For the text-containing cell, return its midpoint in [x, y] coordinate format. 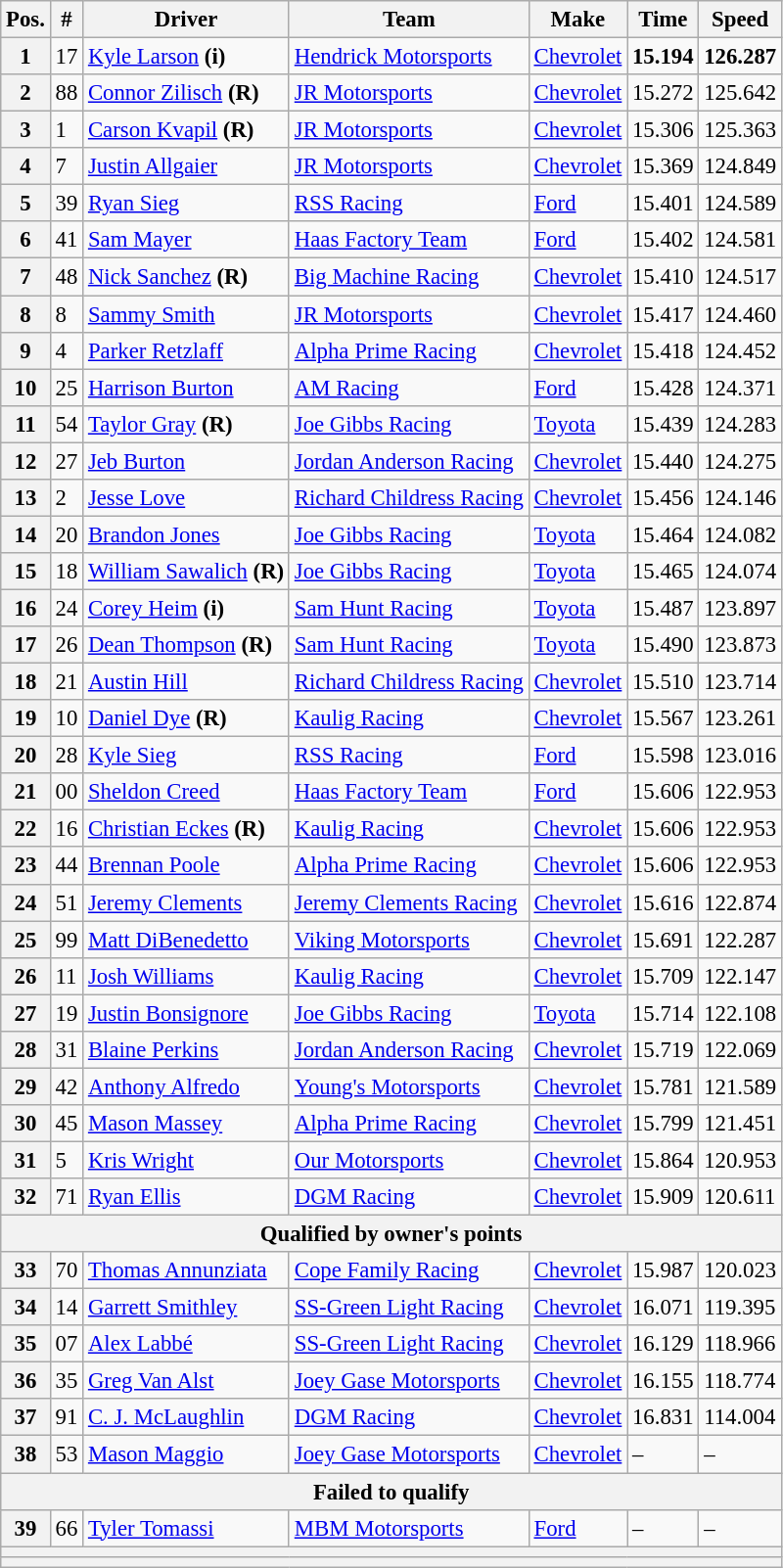
23 [25, 866]
118.966 [740, 1344]
99 [67, 940]
122.069 [740, 1050]
124.589 [740, 204]
15.709 [664, 976]
16.129 [664, 1344]
Young's Motorsports [409, 1086]
15.464 [664, 534]
15.567 [664, 718]
15.719 [664, 1050]
Sam Mayer [186, 240]
125.642 [740, 93]
33 [25, 1270]
15.864 [664, 1160]
120.611 [740, 1197]
Brennan Poole [186, 866]
15.598 [664, 756]
29 [25, 1086]
15.428 [664, 388]
MBM Motorsports [409, 1528]
118.774 [740, 1381]
15.272 [664, 93]
122.874 [740, 902]
3 [25, 130]
Blaine Perkins [186, 1050]
15.369 [664, 166]
Our Motorsports [409, 1160]
AM Racing [409, 388]
15.418 [664, 350]
124.452 [740, 350]
15.306 [664, 130]
15.490 [664, 645]
Mason Maggio [186, 1454]
9 [25, 350]
Taylor Gray (R) [186, 424]
15.402 [664, 240]
Sammy Smith [186, 314]
16.155 [664, 1381]
Hendrick Motorsports [409, 57]
124.082 [740, 534]
120.953 [740, 1160]
41 [67, 240]
Carson Kvapil (R) [186, 130]
Dean Thompson (R) [186, 645]
Viking Motorsports [409, 940]
66 [67, 1528]
Christian Eckes (R) [186, 829]
Harrison Burton [186, 388]
15.781 [664, 1086]
123.714 [740, 682]
Failed to qualify [391, 1492]
15.440 [664, 461]
Qualified by owner's points [391, 1234]
Team [409, 20]
121.451 [740, 1124]
15.987 [664, 1270]
15.439 [664, 424]
123.261 [740, 718]
15.510 [664, 682]
Speed [740, 20]
Anthony Alfredo [186, 1086]
38 [25, 1454]
15.714 [664, 1013]
124.275 [740, 461]
Connor Zilisch (R) [186, 93]
122.147 [740, 976]
37 [25, 1418]
Big Machine Racing [409, 277]
124.146 [740, 498]
124.581 [740, 240]
Jesse Love [186, 498]
88 [67, 93]
48 [67, 277]
15.691 [664, 940]
122.287 [740, 940]
15.194 [664, 57]
34 [25, 1308]
Jeremy Clements Racing [409, 902]
15.401 [664, 204]
Brandon Jones [186, 534]
Thomas Annunziata [186, 1270]
124.074 [740, 572]
123.016 [740, 756]
15.410 [664, 277]
123.897 [740, 608]
124.517 [740, 277]
42 [67, 1086]
Ryan Ellis [186, 1197]
91 [67, 1418]
124.371 [740, 388]
Austin Hill [186, 682]
15 [25, 572]
15.616 [664, 902]
Josh Williams [186, 976]
121.589 [740, 1086]
William Sawalich (R) [186, 572]
53 [67, 1454]
22 [25, 829]
Kyle Larson (i) [186, 57]
# [67, 20]
51 [67, 902]
Jeb Burton [186, 461]
16.831 [664, 1418]
Driver [186, 20]
124.283 [740, 424]
Sheldon Creed [186, 792]
119.395 [740, 1308]
Garrett Smithley [186, 1308]
54 [67, 424]
Justin Bonsignore [186, 1013]
123.873 [740, 645]
124.849 [740, 166]
45 [67, 1124]
15.487 [664, 608]
6 [25, 240]
Matt DiBenedetto [186, 940]
Kyle Sieg [186, 756]
07 [67, 1344]
12 [25, 461]
16.071 [664, 1308]
Alex Labbé [186, 1344]
Tyler Tomassi [186, 1528]
15.417 [664, 314]
122.108 [740, 1013]
Ryan Sieg [186, 204]
126.287 [740, 57]
15.465 [664, 572]
124.460 [740, 314]
Nick Sanchez (R) [186, 277]
71 [67, 1197]
Justin Allgaier [186, 166]
13 [25, 498]
C. J. McLaughlin [186, 1418]
Mason Massey [186, 1124]
Time [664, 20]
15.456 [664, 498]
44 [67, 866]
120.023 [740, 1270]
32 [25, 1197]
Parker Retzlaff [186, 350]
15.909 [664, 1197]
125.363 [740, 130]
Daniel Dye (R) [186, 718]
Corey Heim (i) [186, 608]
Greg Van Alst [186, 1381]
Kris Wright [186, 1160]
Jeremy Clements [186, 902]
00 [67, 792]
Cope Family Racing [409, 1270]
114.004 [740, 1418]
36 [25, 1381]
30 [25, 1124]
15.799 [664, 1124]
Make [577, 20]
70 [67, 1270]
Pos. [25, 20]
